Search for the cell housing the specified text and yield its (x, y) center coordinate. 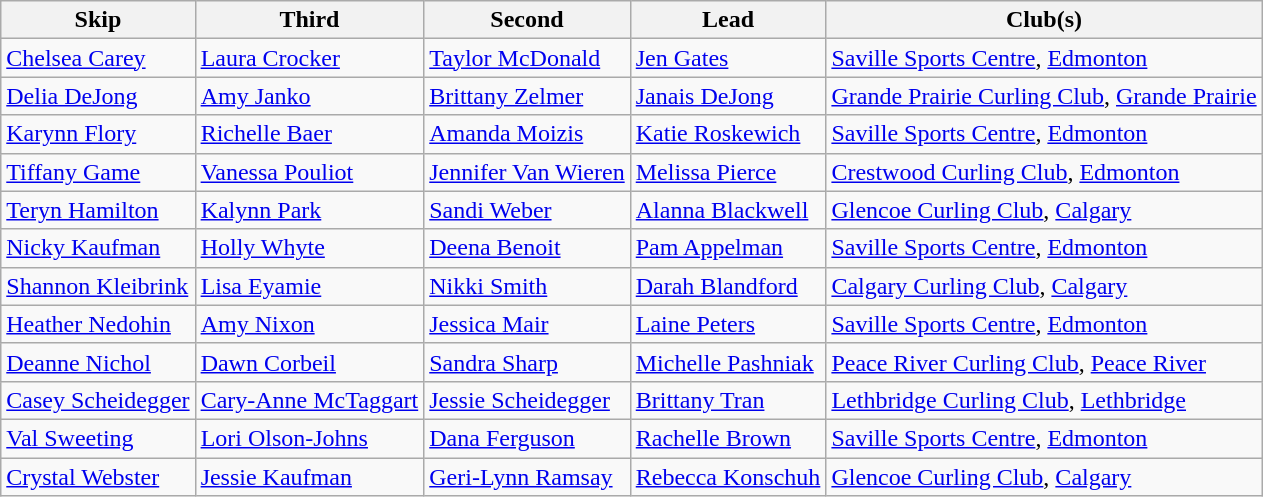
Peace River Curling Club, Peace River (1044, 362)
Chelsea Carey (98, 58)
Katie Roskewich (728, 134)
Deena Benoit (527, 248)
Delia DeJong (98, 96)
Third (310, 20)
Second (527, 20)
Dawn Corbeil (310, 362)
Casey Scheidegger (98, 400)
Karynn Flory (98, 134)
Lethbridge Curling Club, Lethbridge (1044, 400)
Val Sweeting (98, 438)
Tiffany Game (98, 172)
Nikki Smith (527, 286)
Teryn Hamilton (98, 210)
Shannon Kleibrink (98, 286)
Dana Ferguson (527, 438)
Jessica Mair (527, 324)
Deanne Nichol (98, 362)
Amanda Moizis (527, 134)
Amy Janko (310, 96)
Alanna Blackwell (728, 210)
Laine Peters (728, 324)
Nicky Kaufman (98, 248)
Lead (728, 20)
Rebecca Konschuh (728, 477)
Taylor McDonald (527, 58)
Sandi Weber (527, 210)
Crystal Webster (98, 477)
Richelle Baer (310, 134)
Pam Appelman (728, 248)
Jen Gates (728, 58)
Sandra Sharp (527, 362)
Lori Olson-Johns (310, 438)
Jessie Scheidegger (527, 400)
Calgary Curling Club, Calgary (1044, 286)
Michelle Pashniak (728, 362)
Vanessa Pouliot (310, 172)
Amy Nixon (310, 324)
Darah Blandford (728, 286)
Geri-Lynn Ramsay (527, 477)
Heather Nedohin (98, 324)
Jennifer Van Wieren (527, 172)
Melissa Pierce (728, 172)
Laura Crocker (310, 58)
Lisa Eyamie (310, 286)
Club(s) (1044, 20)
Brittany Zelmer (527, 96)
Jessie Kaufman (310, 477)
Holly Whyte (310, 248)
Skip (98, 20)
Grande Prairie Curling Club, Grande Prairie (1044, 96)
Crestwood Curling Club, Edmonton (1044, 172)
Brittany Tran (728, 400)
Janais DeJong (728, 96)
Cary-Anne McTaggart (310, 400)
Rachelle Brown (728, 438)
Kalynn Park (310, 210)
